For the text-containing cell, return its midpoint in [X, Y] coordinate format. 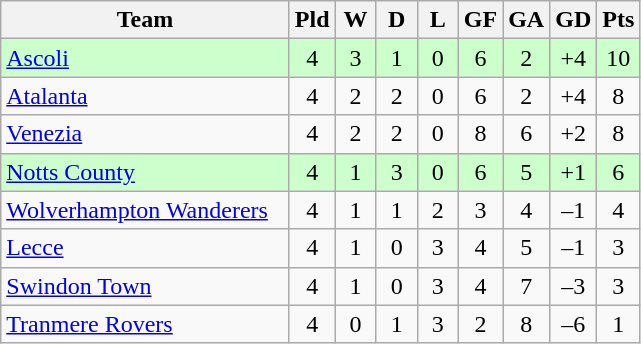
Ascoli [146, 58]
GA [526, 20]
Pts [618, 20]
Team [146, 20]
L [438, 20]
Lecce [146, 248]
GD [574, 20]
Atalanta [146, 96]
Pld [312, 20]
+2 [574, 134]
–6 [574, 324]
+1 [574, 172]
7 [526, 286]
10 [618, 58]
Venezia [146, 134]
–3 [574, 286]
Wolverhampton Wanderers [146, 210]
GF [480, 20]
D [396, 20]
W [356, 20]
Notts County [146, 172]
Swindon Town [146, 286]
Tranmere Rovers [146, 324]
